Return the [x, y] coordinate for the center point of the cell that contains the specified text.  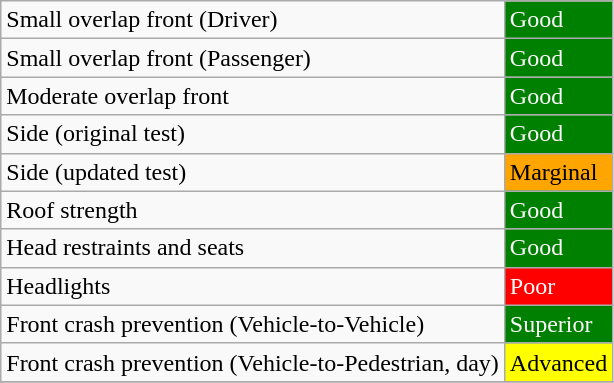
Small overlap front (Driver) [253, 20]
Headlights [253, 286]
Poor [558, 286]
Superior [558, 324]
Moderate overlap front [253, 96]
Head restraints and seats [253, 248]
Side (updated test) [253, 172]
Front crash prevention (Vehicle-to-Pedestrian, day) [253, 362]
Small overlap front (Passenger) [253, 58]
Side (original test) [253, 134]
Advanced [558, 362]
Roof strength [253, 210]
Front crash prevention (Vehicle-to-Vehicle) [253, 324]
Marginal [558, 172]
